Identify which cell holds the provided text, then report its [x, y] central coordinate. 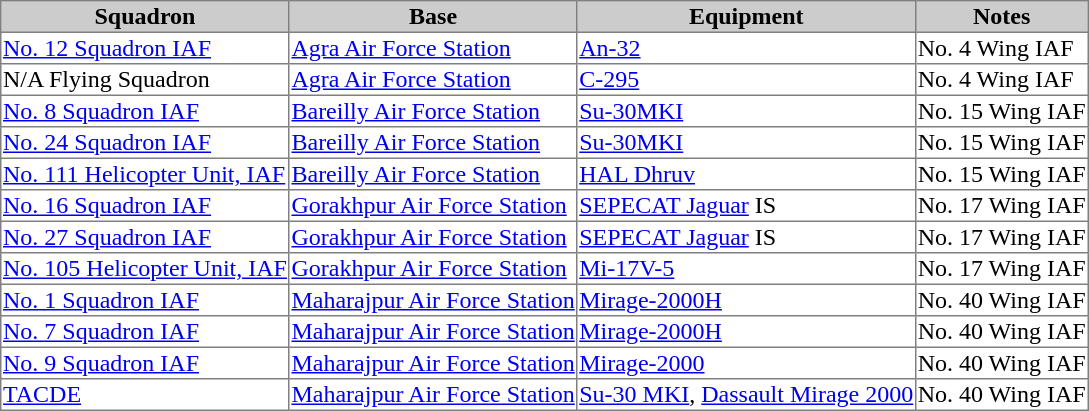
No. 111 Helicopter Unit, IAF [145, 174]
Equipment [746, 17]
Su-30 MKI, Dassault Mirage 2000 [746, 395]
Base [433, 17]
Squadron [145, 17]
Notes [1001, 17]
No. 27 Squadron IAF [145, 237]
No. 16 Squadron IAF [145, 206]
C-295 [746, 80]
No. 1 Squadron IAF [145, 300]
An-32 [746, 48]
TACDE [145, 395]
No. 12 Squadron IAF [145, 48]
Mi-17V-5 [746, 269]
No. 7 Squadron IAF [145, 332]
No. 105 Helicopter Unit, IAF [145, 269]
N/A Flying Squadron [145, 80]
HAL Dhruv [746, 174]
No. 8 Squadron IAF [145, 111]
No. 24 Squadron IAF [145, 143]
No. 9 Squadron IAF [145, 363]
Mirage-2000 [746, 363]
